Determine the (x, y) coordinate at the center of the cell enclosing the given text.  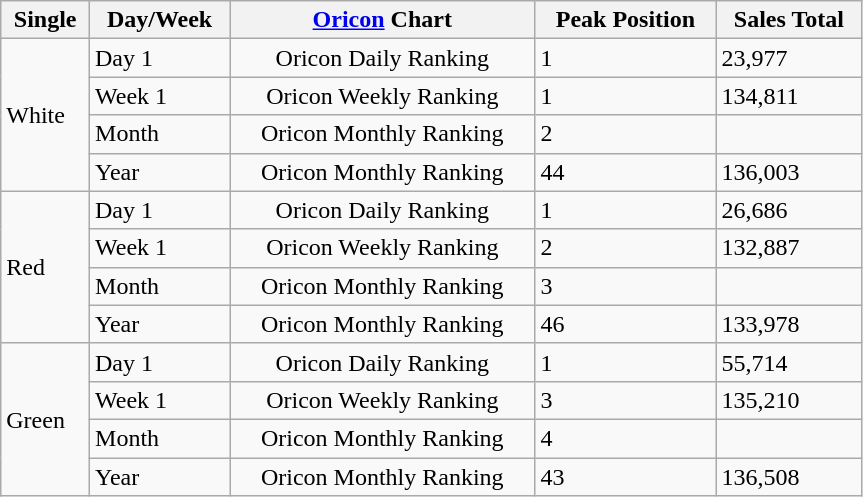
135,210 (789, 400)
Green (46, 419)
136,003 (789, 172)
23,977 (789, 58)
Peak Position (626, 20)
44 (626, 172)
Red (46, 267)
Oricon Chart (382, 20)
132,887 (789, 248)
Day/Week (160, 20)
Single (46, 20)
133,978 (789, 324)
134,811 (789, 96)
55,714 (789, 362)
26,686 (789, 210)
43 (626, 477)
4 (626, 438)
Sales Total (789, 20)
136,508 (789, 477)
White (46, 115)
46 (626, 324)
